Scan for the cell matching the given text and deliver its [X, Y] coordinate at center. 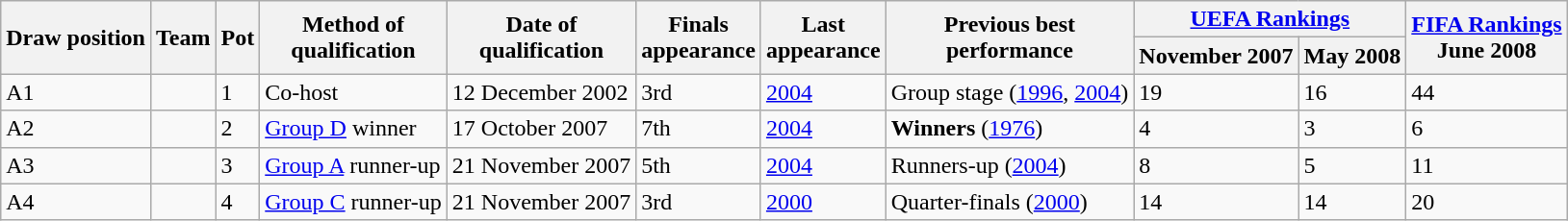
Group A runner-up [354, 165]
A2 [76, 129]
19 [1217, 92]
Finalsappearance [699, 37]
16 [1352, 92]
20 [1486, 202]
Draw position [76, 37]
5 [1352, 165]
7th [699, 129]
5th [699, 165]
Date ofqualification [541, 37]
Previous bestperformance [1010, 37]
Winners (1976) [1010, 129]
1 [238, 92]
17 October 2007 [541, 129]
2 [238, 129]
Runners-up (2004) [1010, 165]
May 2008 [1352, 56]
Co-host [354, 92]
Lastappearance [823, 37]
Pot [238, 37]
Group C runner-up [354, 202]
A1 [76, 92]
Group D winner [354, 129]
12 December 2002 [541, 92]
Group stage (1996, 2004) [1010, 92]
8 [1217, 165]
Method ofqualification [354, 37]
Quarter-finals (2000) [1010, 202]
November 2007 [1217, 56]
Team [183, 37]
2000 [823, 202]
A4 [76, 202]
FIFA RankingsJune 2008 [1486, 37]
A3 [76, 165]
44 [1486, 92]
6 [1486, 129]
UEFA Rankings [1271, 19]
11 [1486, 165]
